Provide the (X, Y) coordinate of the cell's center where the given text is located.  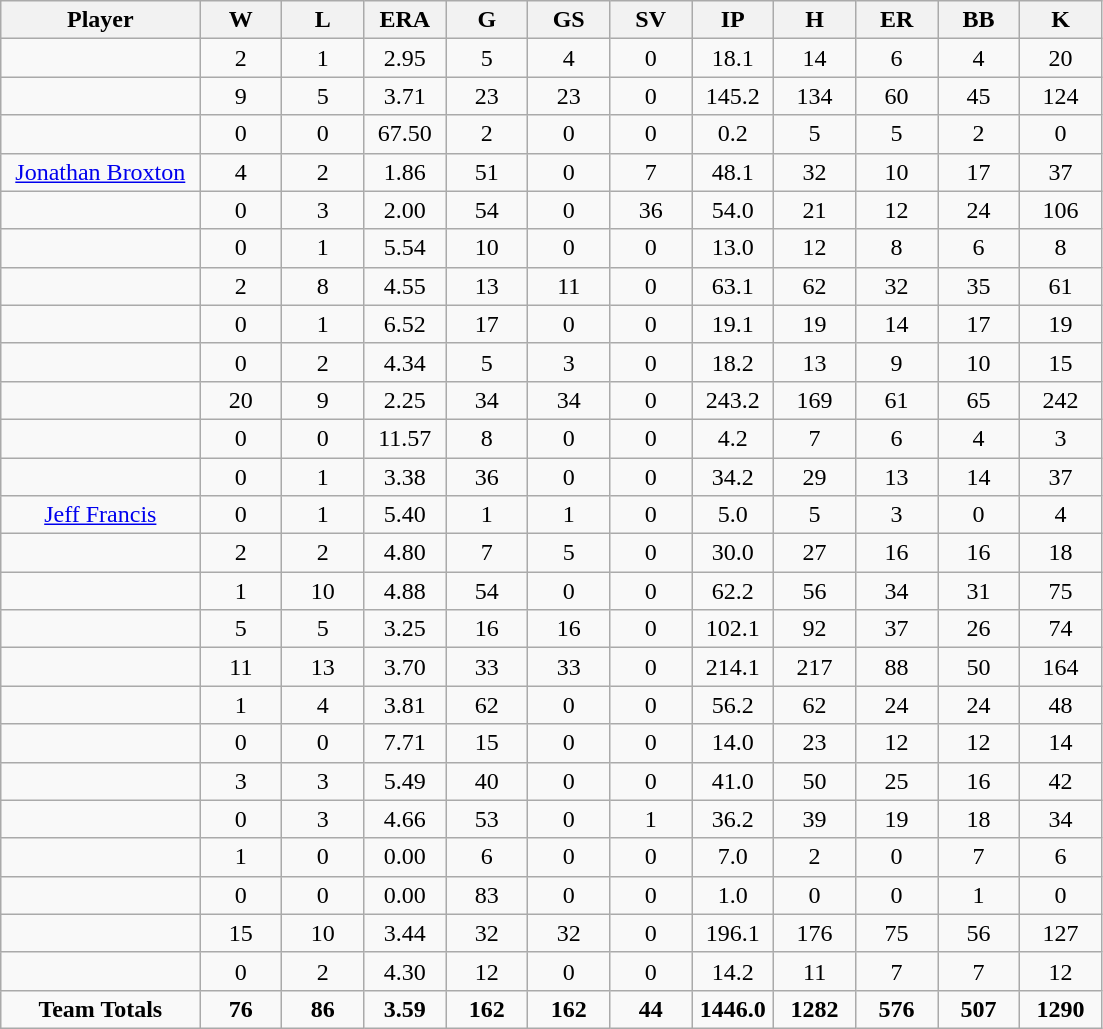
48 (1061, 705)
SV (651, 20)
74 (1061, 629)
1282 (815, 1009)
54.0 (733, 210)
164 (1061, 667)
176 (815, 933)
53 (487, 819)
0.2 (733, 134)
3.59 (405, 1009)
1446.0 (733, 1009)
4.66 (405, 819)
Jeff Francis (100, 515)
507 (979, 1009)
4.88 (405, 591)
ERA (405, 20)
576 (897, 1009)
35 (979, 286)
ER (897, 20)
14.0 (733, 743)
13.0 (733, 248)
3.38 (405, 477)
5.49 (405, 781)
11.57 (405, 438)
3.70 (405, 667)
65 (979, 400)
3.44 (405, 933)
25 (897, 781)
7.71 (405, 743)
2.25 (405, 400)
L (323, 20)
39 (815, 819)
30.0 (733, 553)
51 (487, 172)
19.1 (733, 324)
40 (487, 781)
3.71 (405, 96)
36.2 (733, 819)
5.54 (405, 248)
169 (815, 400)
214.1 (733, 667)
18.2 (733, 362)
3.81 (405, 705)
88 (897, 667)
Team Totals (100, 1009)
3.25 (405, 629)
242 (1061, 400)
56.2 (733, 705)
48.1 (733, 172)
4.34 (405, 362)
IP (733, 20)
31 (979, 591)
196.1 (733, 933)
83 (487, 895)
27 (815, 553)
K (1061, 20)
1290 (1061, 1009)
34.2 (733, 477)
18.1 (733, 58)
243.2 (733, 400)
1.86 (405, 172)
7.0 (733, 857)
106 (1061, 210)
62.2 (733, 591)
Jonathan Broxton (100, 172)
5.0 (733, 515)
H (815, 20)
134 (815, 96)
1.0 (733, 895)
5.40 (405, 515)
Player (100, 20)
G (487, 20)
6.52 (405, 324)
2.95 (405, 58)
124 (1061, 96)
4.30 (405, 971)
44 (651, 1009)
67.50 (405, 134)
2.00 (405, 210)
4.2 (733, 438)
102.1 (733, 629)
92 (815, 629)
4.80 (405, 553)
41.0 (733, 781)
60 (897, 96)
86 (323, 1009)
W (241, 20)
127 (1061, 933)
63.1 (733, 286)
76 (241, 1009)
145.2 (733, 96)
14.2 (733, 971)
21 (815, 210)
26 (979, 629)
4.55 (405, 286)
29 (815, 477)
BB (979, 20)
217 (815, 667)
42 (1061, 781)
GS (569, 20)
45 (979, 96)
